Find where the given text appears and provide that cell's center as [x, y] coordinate. 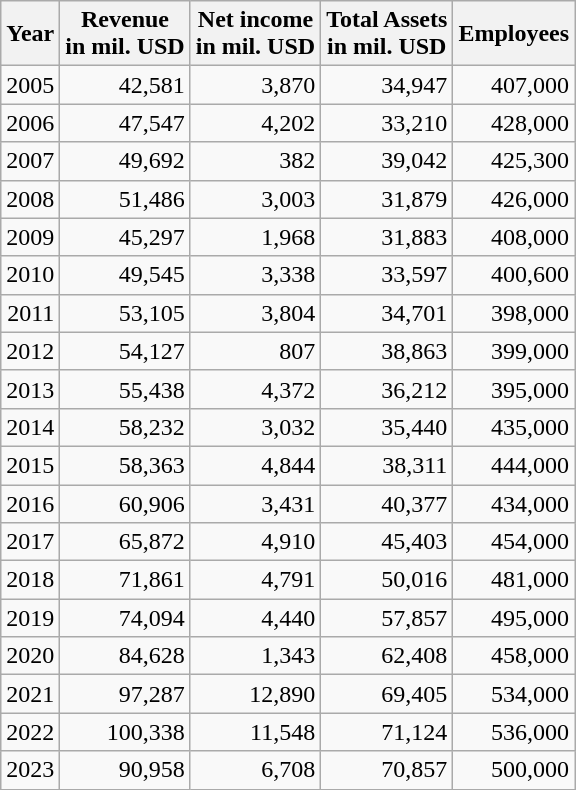
90,958 [125, 770]
458,000 [514, 656]
3,431 [255, 503]
58,363 [125, 465]
408,000 [514, 237]
4,910 [255, 542]
Year [30, 34]
444,000 [514, 465]
58,232 [125, 427]
60,906 [125, 503]
382 [255, 161]
57,857 [387, 618]
53,105 [125, 313]
40,377 [387, 503]
2012 [30, 351]
55,438 [125, 389]
Revenuein mil. USD [125, 34]
4,440 [255, 618]
1,343 [255, 656]
1,968 [255, 237]
426,000 [514, 199]
35,440 [387, 427]
2008 [30, 199]
2006 [30, 123]
481,000 [514, 580]
47,547 [125, 123]
2013 [30, 389]
407,000 [514, 85]
12,890 [255, 694]
31,883 [387, 237]
2009 [30, 237]
495,000 [514, 618]
42,581 [125, 85]
398,000 [514, 313]
2005 [30, 85]
2023 [30, 770]
2020 [30, 656]
74,094 [125, 618]
6,708 [255, 770]
49,545 [125, 275]
2022 [30, 732]
2019 [30, 618]
4,202 [255, 123]
399,000 [514, 351]
2021 [30, 694]
2018 [30, 580]
69,405 [387, 694]
3,804 [255, 313]
536,000 [514, 732]
395,000 [514, 389]
500,000 [514, 770]
62,408 [387, 656]
33,597 [387, 275]
425,300 [514, 161]
2016 [30, 503]
49,692 [125, 161]
2007 [30, 161]
4,844 [255, 465]
51,486 [125, 199]
100,338 [125, 732]
Employees [514, 34]
3,032 [255, 427]
3,870 [255, 85]
2010 [30, 275]
33,210 [387, 123]
31,879 [387, 199]
65,872 [125, 542]
71,124 [387, 732]
4,372 [255, 389]
34,947 [387, 85]
400,600 [514, 275]
454,000 [514, 542]
2014 [30, 427]
36,212 [387, 389]
2011 [30, 313]
45,403 [387, 542]
2017 [30, 542]
50,016 [387, 580]
71,861 [125, 580]
428,000 [514, 123]
11,548 [255, 732]
54,127 [125, 351]
435,000 [514, 427]
3,003 [255, 199]
3,338 [255, 275]
70,857 [387, 770]
807 [255, 351]
2015 [30, 465]
38,863 [387, 351]
Net incomein mil. USD [255, 34]
39,042 [387, 161]
Total Assetsin mil. USD [387, 34]
534,000 [514, 694]
34,701 [387, 313]
84,628 [125, 656]
45,297 [125, 237]
97,287 [125, 694]
434,000 [514, 503]
38,311 [387, 465]
4,791 [255, 580]
